Locate the cell with the specified text and output its [x, y] center coordinate. 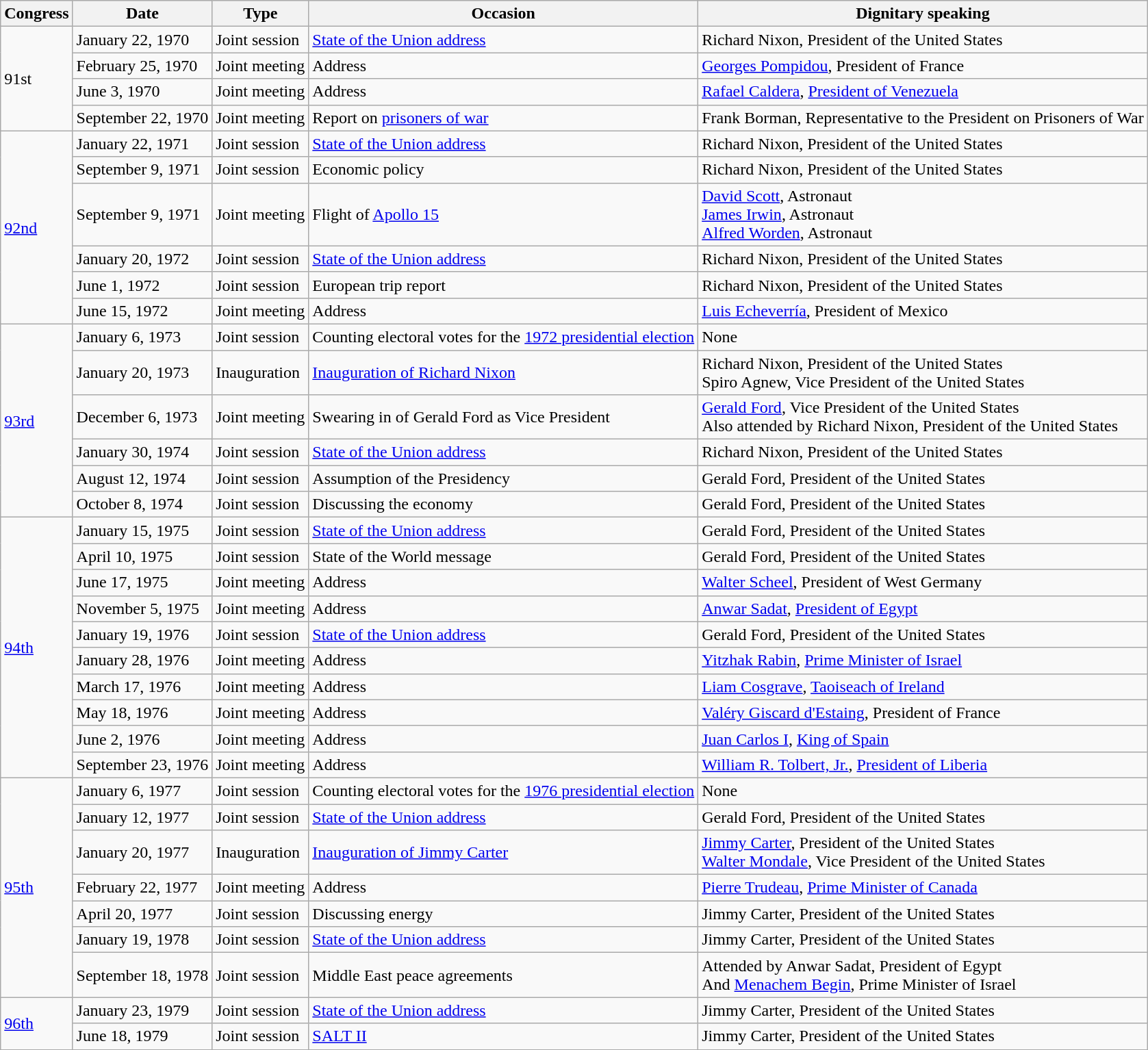
June 17, 1975 [142, 582]
Counting electoral votes for the 1976 presidential election [504, 791]
Middle East peace agreements [504, 975]
Georges Pompidou, President of France [923, 66]
91st [37, 79]
SALT II [504, 1036]
Valéry Giscard d'Estaing, President of France [923, 713]
Yitzhak Rabin, Prime Minister of Israel [923, 661]
January 19, 1976 [142, 635]
Economic policy [504, 170]
Date [142, 14]
Discussing energy [504, 914]
January 22, 1971 [142, 144]
April 10, 1975 [142, 556]
January 23, 1979 [142, 1010]
Anwar Sadat, President of Egypt [923, 609]
94th [37, 648]
Inauguration of Jimmy Carter [504, 853]
European trip report [504, 285]
January 20, 1973 [142, 372]
March 17, 1976 [142, 687]
David Scott, AstronautJames Irwin, AstronautAlfred Worden, Astronaut [923, 214]
May 18, 1976 [142, 713]
Report on prisoners of war [504, 118]
January 12, 1977 [142, 817]
June 1, 1972 [142, 285]
June 15, 1972 [142, 311]
January 20, 1972 [142, 259]
Attended by Anwar Sadat, President of EgyptAnd Menachem Begin, Prime Minister of Israel [923, 975]
December 6, 1973 [142, 418]
January 15, 1975 [142, 530]
Swearing in of Gerald Ford as Vice President [504, 418]
Flight of Apollo 15 [504, 214]
September 22, 1970 [142, 118]
June 18, 1979 [142, 1036]
Occasion [504, 14]
Type [260, 14]
Juan Carlos I, King of Spain [923, 739]
Counting electoral votes for the 1972 presidential election [504, 337]
Assumption of the Presidency [504, 478]
Gerald Ford, Vice President of the United StatesAlso attended by Richard Nixon, President of the United States [923, 418]
January 28, 1976 [142, 661]
September 23, 1976 [142, 765]
April 20, 1977 [142, 914]
Dignitary speaking [923, 14]
Rafael Caldera, President of Venezuela [923, 92]
January 19, 1978 [142, 940]
Pierre Trudeau, Prime Minister of Canada [923, 888]
October 8, 1974 [142, 504]
January 20, 1977 [142, 853]
96th [37, 1023]
Walter Scheel, President of West Germany [923, 582]
95th [37, 887]
Frank Borman, Representative to the President on Prisoners of War [923, 118]
Inauguration of Richard Nixon [504, 372]
Jimmy Carter, President of the United StatesWalter Mondale, Vice President of the United States [923, 853]
Richard Nixon, President of the United StatesSpiro Agnew, Vice President of the United States [923, 372]
June 3, 1970 [142, 92]
June 2, 1976 [142, 739]
September 18, 1978 [142, 975]
January 30, 1974 [142, 452]
92nd [37, 227]
February 22, 1977 [142, 888]
February 25, 1970 [142, 66]
Liam Cosgrave, Taoiseach of Ireland [923, 687]
November 5, 1975 [142, 609]
Luis Echeverría, President of Mexico [923, 311]
William R. Tolbert, Jr., President of Liberia [923, 765]
93rd [37, 420]
January 6, 1977 [142, 791]
Discussing the economy [504, 504]
January 6, 1973 [142, 337]
January 22, 1970 [142, 40]
Congress [37, 14]
State of the World message [504, 556]
August 12, 1974 [142, 478]
